Return the (X, Y) coordinate for the center point of the cell that contains the specified text.  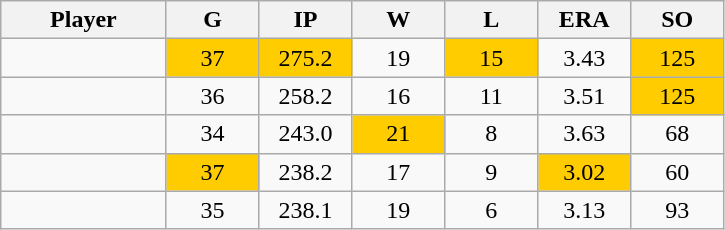
IP (306, 20)
21 (398, 134)
238.2 (306, 172)
35 (212, 210)
238.1 (306, 210)
3.51 (584, 96)
SO (678, 20)
3.43 (584, 58)
68 (678, 134)
3.63 (584, 134)
ERA (584, 20)
34 (212, 134)
36 (212, 96)
Player (84, 20)
3.02 (584, 172)
G (212, 20)
93 (678, 210)
275.2 (306, 58)
6 (492, 210)
15 (492, 58)
8 (492, 134)
W (398, 20)
16 (398, 96)
11 (492, 96)
60 (678, 172)
17 (398, 172)
258.2 (306, 96)
3.13 (584, 210)
9 (492, 172)
243.0 (306, 134)
L (492, 20)
